Search for the cell housing the specified text and yield its (X, Y) center coordinate. 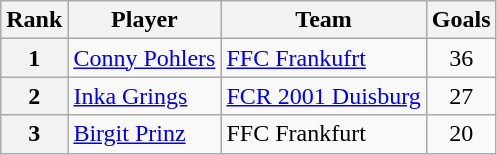
FFC Frankfurt (324, 134)
Team (324, 20)
20 (461, 134)
1 (34, 58)
Inka Grings (144, 96)
3 (34, 134)
FFC Frankufrt (324, 58)
Conny Pohlers (144, 58)
Goals (461, 20)
36 (461, 58)
2 (34, 96)
Player (144, 20)
Birgit Prinz (144, 134)
27 (461, 96)
Rank (34, 20)
FCR 2001 Duisburg (324, 96)
